Search for the cell housing the specified text and yield its (x, y) center coordinate. 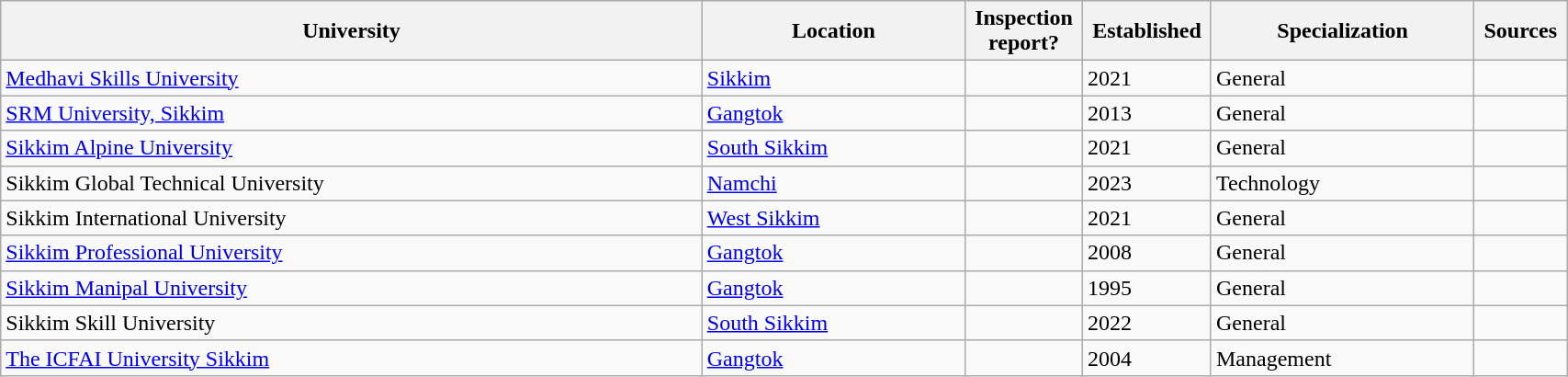
Sikkim Alpine University (352, 148)
2023 (1147, 183)
Management (1342, 358)
Medhavi Skills University (352, 78)
West Sikkim (833, 218)
Sikkim International University (352, 218)
University (352, 31)
1995 (1147, 288)
Sikkim Professional University (352, 253)
2013 (1147, 113)
2022 (1147, 323)
Sikkim Manipal University (352, 288)
Location (833, 31)
Sikkim (833, 78)
Specialization (1342, 31)
Sikkim Global Technical University (352, 183)
Established (1147, 31)
SRM University, Sikkim (352, 113)
The ICFAI University Sikkim (352, 358)
Technology (1342, 183)
Sources (1521, 31)
2004 (1147, 358)
Namchi (833, 183)
2008 (1147, 253)
Sikkim Skill University (352, 323)
Inspection report? (1024, 31)
